Output the (x, y) coordinate of the center of the cell containing the given text.  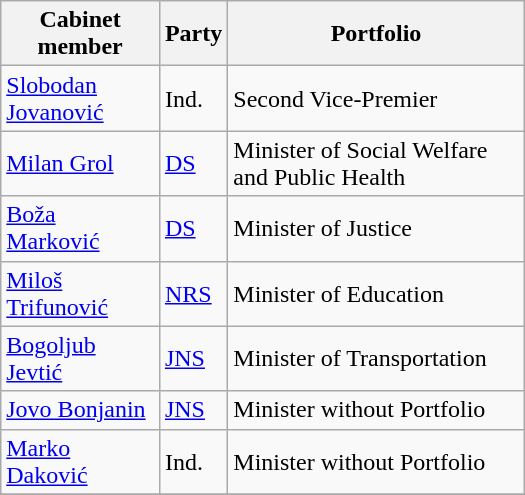
Minister of Social Welfare and Public Health (376, 164)
Jovo Bonjanin (80, 410)
Slobodan Jovanović (80, 98)
Boža Marković (80, 228)
Second Vice-Premier (376, 98)
Party (193, 34)
Cabinet member (80, 34)
Miloš Trifunović (80, 294)
Bogoljub Jevtić (80, 358)
Minister of Justice (376, 228)
Minister of Transportation (376, 358)
Minister of Education (376, 294)
Milan Grol (80, 164)
NRS (193, 294)
Marko Daković (80, 462)
Portfolio (376, 34)
